Capture the cell that displays the provided text and extract its (X, Y) central coordinate. 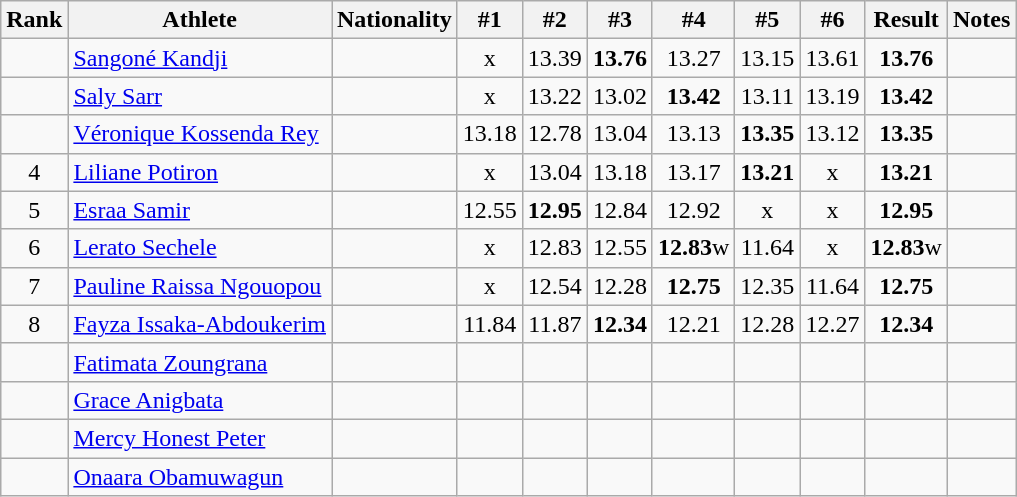
12.84 (620, 210)
Nationality (395, 20)
Fayza Issaka-Abdoukerim (200, 324)
12.78 (554, 134)
8 (34, 324)
13.17 (693, 172)
13.12 (832, 134)
Pauline Raissa Ngouopou (200, 286)
Sangoné Kandji (200, 58)
Lerato Sechele (200, 248)
12.92 (693, 210)
Saly Sarr (200, 96)
12.54 (554, 286)
13.39 (554, 58)
#1 (490, 20)
12.35 (768, 286)
Athlete (200, 20)
#4 (693, 20)
13.15 (768, 58)
13.11 (768, 96)
13.19 (832, 96)
12.27 (832, 324)
4 (34, 172)
11.87 (554, 324)
#5 (768, 20)
12.21 (693, 324)
Result (906, 20)
12.83 (554, 248)
#3 (620, 20)
13.27 (693, 58)
13.61 (832, 58)
Fatimata Zoungrana (200, 362)
Liliane Potiron (200, 172)
Rank (34, 20)
13.22 (554, 96)
13.13 (693, 134)
Onaara Obamuwagun (200, 477)
#6 (832, 20)
Mercy Honest Peter (200, 438)
Véronique Kossenda Rey (200, 134)
11.84 (490, 324)
7 (34, 286)
13.02 (620, 96)
5 (34, 210)
6 (34, 248)
#2 (554, 20)
Esraa Samir (200, 210)
Notes (981, 20)
Grace Anigbata (200, 400)
